Provide the [X, Y] coordinate of the cell's center where the given text is located.  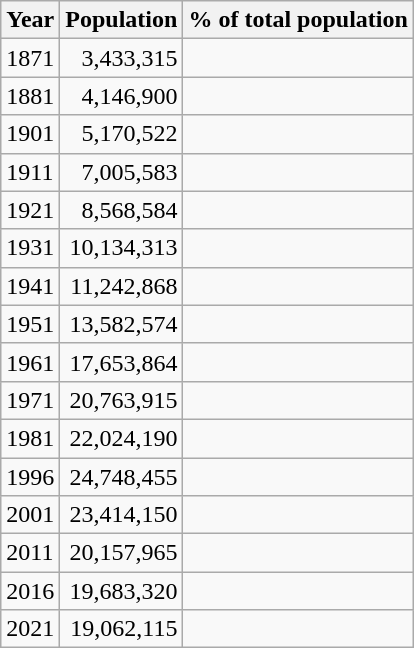
5,170,522 [122, 134]
19,062,115 [122, 629]
11,242,868 [122, 286]
% of total population [298, 20]
1971 [30, 400]
1951 [30, 324]
22,024,190 [122, 438]
2011 [30, 553]
1981 [30, 438]
2001 [30, 515]
1911 [30, 172]
1901 [30, 134]
7,005,583 [122, 172]
1996 [30, 477]
1931 [30, 248]
Population [122, 20]
8,568,584 [122, 210]
4,146,900 [122, 96]
1941 [30, 286]
20,157,965 [122, 553]
17,653,864 [122, 362]
1961 [30, 362]
1921 [30, 210]
19,683,320 [122, 591]
2016 [30, 591]
3,433,315 [122, 58]
20,763,915 [122, 400]
23,414,150 [122, 515]
24,748,455 [122, 477]
13,582,574 [122, 324]
1871 [30, 58]
2021 [30, 629]
1881 [30, 96]
10,134,313 [122, 248]
Year [30, 20]
